Return [x, y] of the center of cell containing provided text 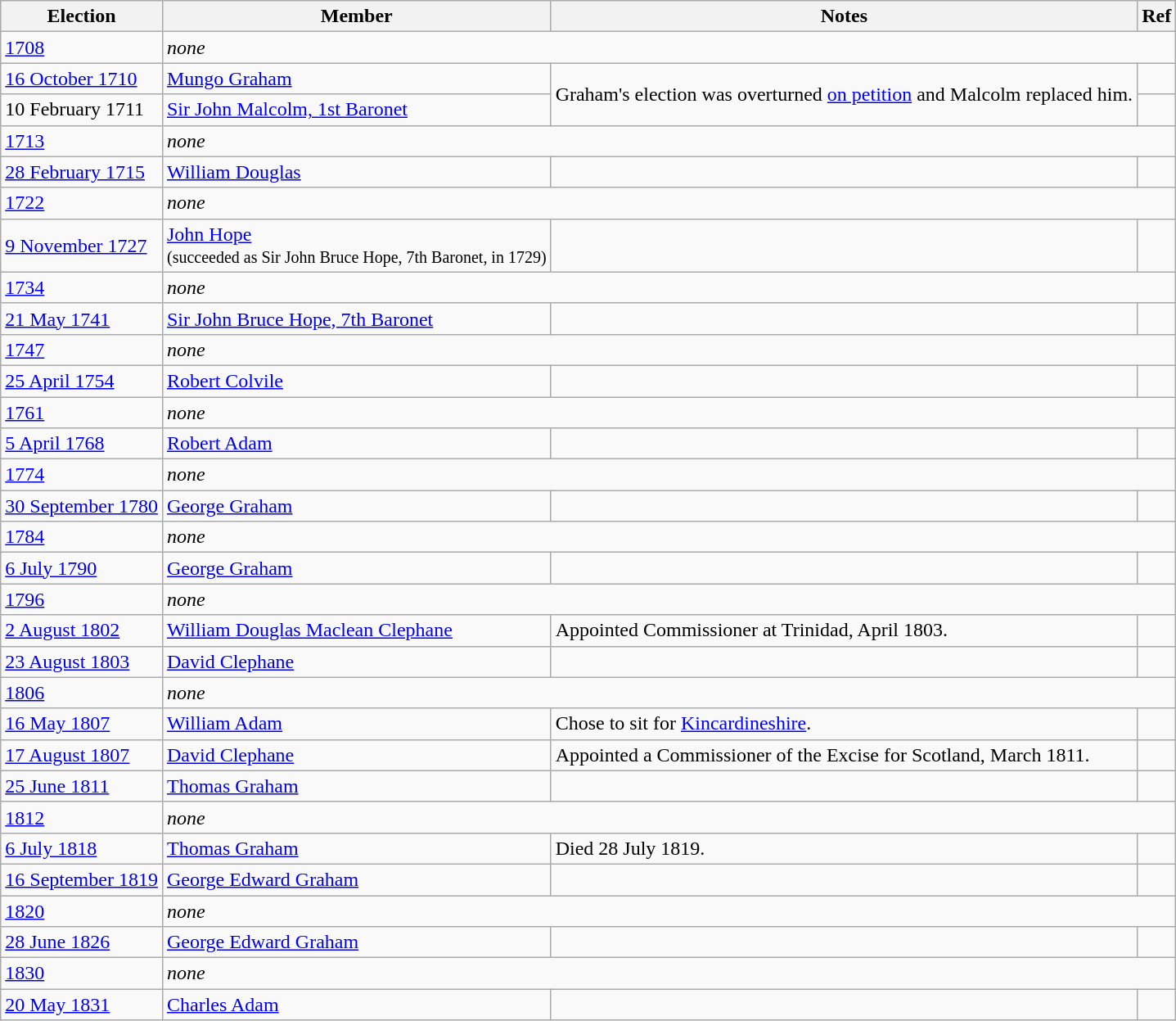
Mungo Graham [357, 79]
28 June 1826 [82, 942]
Election [82, 16]
1796 [82, 599]
Appointed a Commissioner of the Excise for Scotland, March 1811. [845, 755]
Robert Adam [357, 444]
William Douglas [357, 172]
6 July 1818 [82, 848]
17 August 1807 [82, 755]
1820 [82, 911]
Appointed Commissioner at Trinidad, April 1803. [845, 630]
30 September 1780 [82, 506]
9 November 1727 [82, 246]
William Adam [357, 724]
1774 [82, 475]
1747 [82, 350]
Charles Adam [357, 1005]
1713 [82, 141]
Died 28 July 1819. [845, 848]
William Douglas Maclean Clephane [357, 630]
2 August 1802 [82, 630]
6 July 1790 [82, 568]
Graham's election was overturned on petition and Malcolm replaced him. [845, 94]
Chose to sit for Kincardineshire. [845, 724]
Member [357, 16]
16 September 1819 [82, 879]
21 May 1741 [82, 318]
28 February 1715 [82, 172]
Sir John Bruce Hope, 7th Baronet [357, 318]
1784 [82, 537]
1830 [82, 974]
1708 [82, 47]
Sir John Malcolm, 1st Baronet [357, 110]
1734 [82, 287]
1812 [82, 817]
5 April 1768 [82, 444]
1722 [82, 203]
16 October 1710 [82, 79]
20 May 1831 [82, 1005]
1806 [82, 693]
23 August 1803 [82, 662]
16 May 1807 [82, 724]
10 February 1711 [82, 110]
Ref [1157, 16]
25 April 1754 [82, 381]
Notes [845, 16]
1761 [82, 412]
John Hope(succeeded as Sir John Bruce Hope, 7th Baronet, in 1729) [357, 246]
Robert Colvile [357, 381]
25 June 1811 [82, 786]
